Return the (X, Y) coordinate for the center point of the cell that contains the specified text.  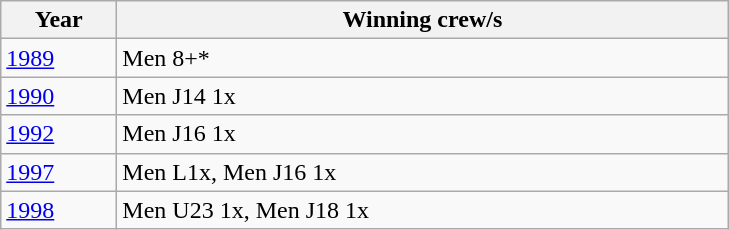
1997 (59, 172)
Men U23 1x, Men J18 1x (422, 210)
Year (59, 20)
1989 (59, 58)
Men J16 1x (422, 134)
1998 (59, 210)
Men L1x, Men J16 1x (422, 172)
Men J14 1x (422, 96)
Men 8+* (422, 58)
Winning crew/s (422, 20)
1990 (59, 96)
1992 (59, 134)
